Output the (X, Y) coordinate of the center of the cell containing the given text.  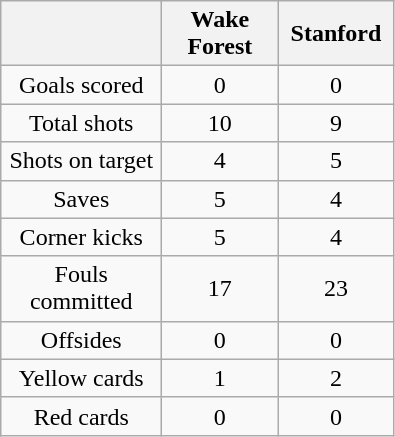
2 (336, 378)
Saves (82, 199)
Stanford (336, 34)
Total shots (82, 123)
Wake Forest (220, 34)
9 (336, 123)
23 (336, 288)
Red cards (82, 416)
Corner kicks (82, 237)
10 (220, 123)
17 (220, 288)
Shots on target (82, 161)
Goals scored (82, 85)
1 (220, 378)
Yellow cards (82, 378)
Fouls committed (82, 288)
Offsides (82, 340)
